Provide the (x, y) coordinate of the cell's center where the given text is located.  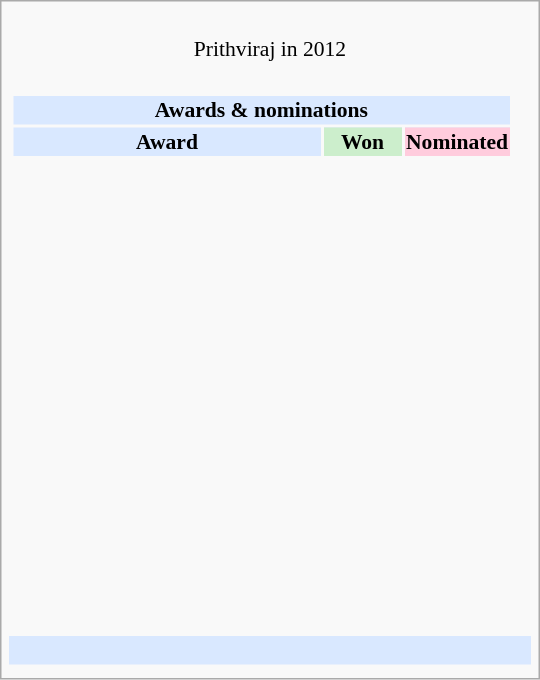
Award (166, 141)
Nominated (458, 141)
Won (363, 141)
Awards & nominations (261, 110)
Awards & nominations Award Won Nominated (270, 350)
Prithviraj in 2012 (270, 36)
